Scan for the cell matching the given text and deliver its [X, Y] coordinate at center. 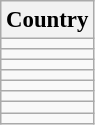
Country [48, 20]
